Find where the given text appears and provide that cell's center as (x, y) coordinate. 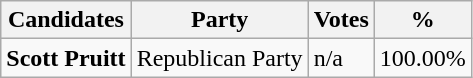
100.00% (422, 58)
n/a (341, 58)
Candidates (66, 20)
Votes (341, 20)
Scott Pruitt (66, 58)
Republican Party (220, 58)
% (422, 20)
Party (220, 20)
